Capture the cell that displays the provided text and extract its (X, Y) central coordinate. 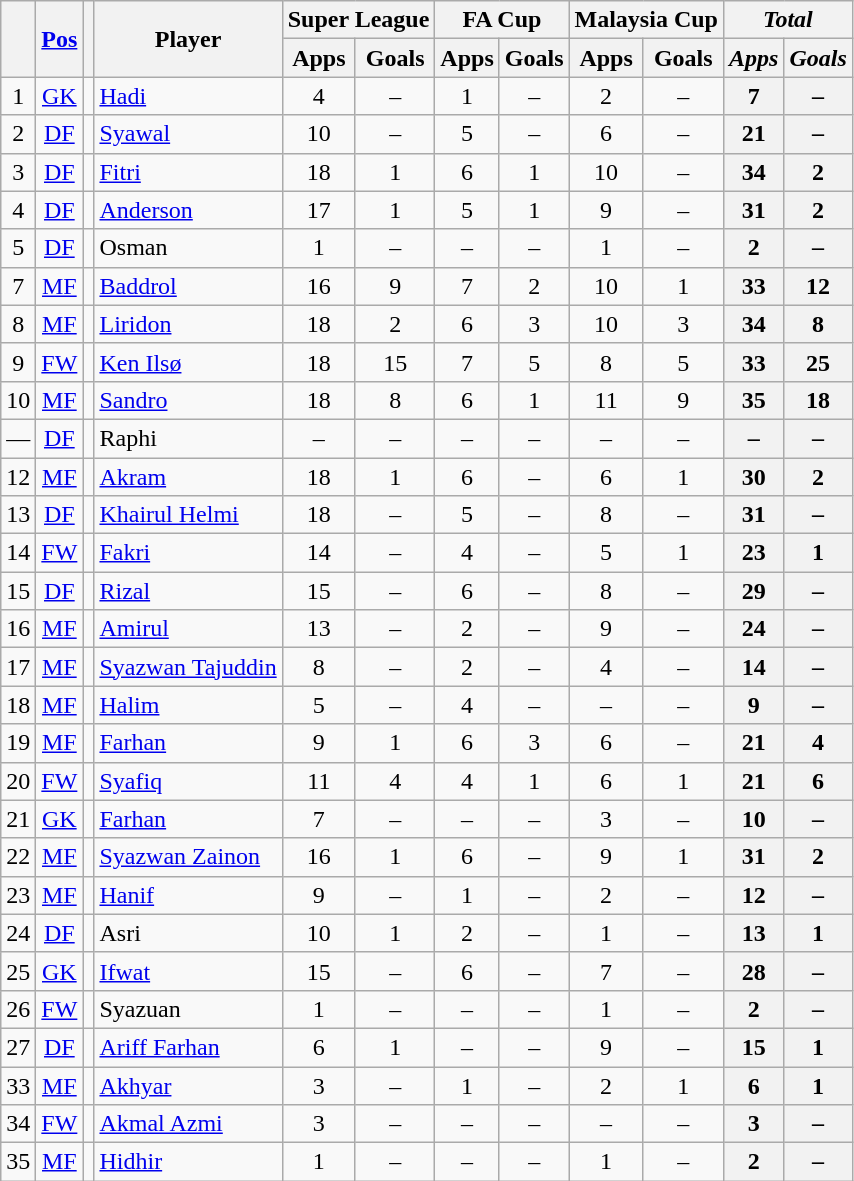
Hidhir (188, 1162)
Liridon (188, 324)
Ariff Farhan (188, 1047)
— (18, 438)
20 (18, 781)
Halim (188, 705)
Amirul (188, 629)
26 (18, 1009)
Asri (188, 933)
Player (188, 39)
Rizal (188, 591)
28 (753, 971)
Syazwan Tajuddin (188, 667)
Total (788, 20)
Anderson (188, 210)
Syafiq (188, 781)
Akmal Azmi (188, 1124)
22 (18, 857)
Malaysia Cup (646, 20)
Pos (60, 39)
Super League (358, 20)
Akhyar (188, 1085)
27 (18, 1047)
Khairul Helmi (188, 515)
Syawal (188, 134)
29 (753, 591)
Syazuan (188, 1009)
19 (18, 743)
Hanif (188, 895)
Ken Ilsø (188, 362)
Osman (188, 248)
Raphi (188, 438)
Fakri (188, 553)
Baddrol (188, 286)
FA Cup (502, 20)
Syazwan Zainon (188, 857)
Fitri (188, 172)
Akram (188, 477)
Sandro (188, 400)
Hadi (188, 96)
Ifwat (188, 971)
30 (753, 477)
